For the text-containing cell, return its midpoint in (x, y) coordinate format. 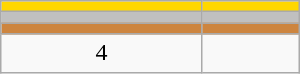
4 (102, 53)
